Locate the cell with the specified text and output its [X, Y] center coordinate. 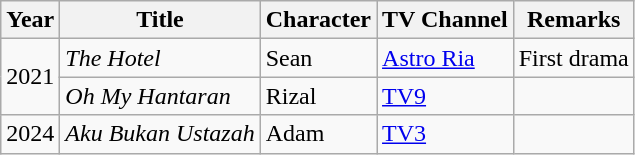
Year [30, 20]
First drama [574, 58]
Character [318, 20]
Sean [318, 58]
Oh My Hantaran [160, 96]
2021 [30, 77]
Title [160, 20]
2024 [30, 134]
Astro Ria [446, 58]
Rizal [318, 96]
Adam [318, 134]
TV9 [446, 96]
The Hotel [160, 58]
TV Channel [446, 20]
Remarks [574, 20]
TV3 [446, 134]
Aku Bukan Ustazah [160, 134]
